Provide the [X, Y] coordinate of the cell's center where the given text is located.  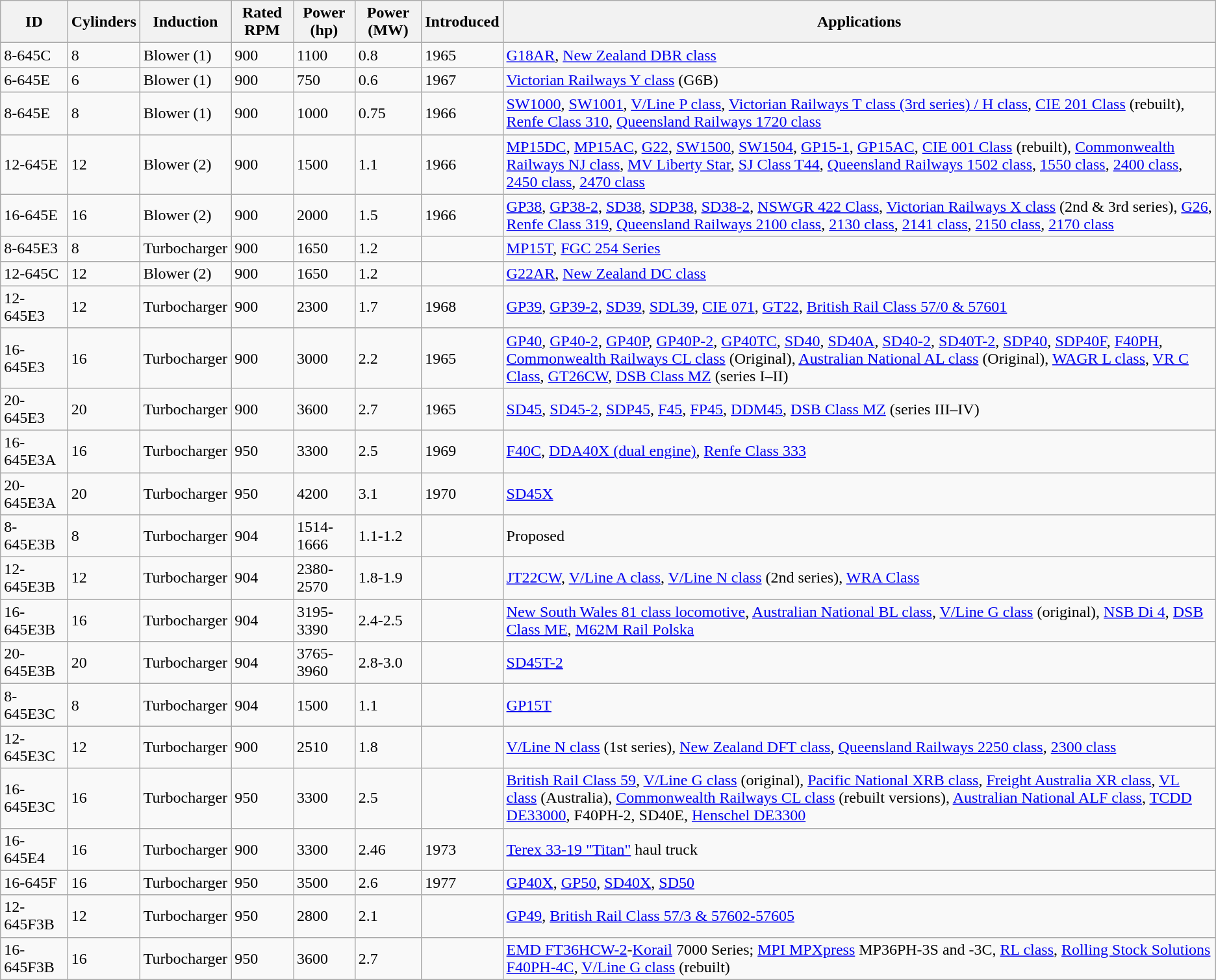
8-645E3 [34, 249]
8-645E3B [34, 536]
SD45T-2 [859, 662]
8-645C [34, 55]
2.6 [388, 883]
3000 [325, 358]
Terex 33-19 "Titan" haul truck [859, 849]
Victorian Railways Y class (G6B) [859, 80]
2.2 [388, 358]
1.7 [388, 307]
20-645E3B [34, 662]
EMD FT36HCW-2-Korail 7000 Series; MPI MPXpress MP36PH-3S and -3C, RL class, Rolling Stock Solutions F40PH-4C, V/Line G class (rebuilt) [859, 959]
2380-2570 [325, 578]
G18AR, New Zealand DBR class [859, 55]
1100 [325, 55]
3195-3390 [325, 621]
1977 [462, 883]
F40C, DDA40X (dual engine), Renfe Class 333 [859, 451]
12-645C [34, 273]
SD45, SD45-2, SDP45, F45, FP45, DDM45, DSB Class MZ (series III–IV) [859, 409]
Rated RPM [262, 22]
16-645E3C [34, 798]
GP39, GP39-2, SD39, SDL39, CIE 071, GT22, British Rail Class 57/0 & 57601 [859, 307]
1970 [462, 494]
Applications [859, 22]
Cylinders [104, 22]
Power (hp) [325, 22]
750 [325, 80]
2510 [325, 747]
12-645E3 [34, 307]
1.1-1.2 [388, 536]
1967 [462, 80]
16-645E3 [34, 358]
Induction [185, 22]
4200 [325, 494]
2.1 [388, 916]
20-645E3 [34, 409]
ID [34, 22]
16-645E [34, 216]
2800 [325, 916]
2.46 [388, 849]
12-645E [34, 164]
New South Wales 81 class locomotive, Australian National BL class, V/Line G class (original), NSB Di 4, DSB Class ME, M62M Rail Polska [859, 621]
JT22CW, V/Line A class, V/Line N class (2nd series), WRA Class [859, 578]
16-645E4 [34, 849]
1969 [462, 451]
2300 [325, 307]
1973 [462, 849]
3.1 [388, 494]
1.5 [388, 216]
2.8-3.0 [388, 662]
2.4-2.5 [388, 621]
Proposed [859, 536]
12-645E3B [34, 578]
16-645F [34, 883]
Power (MW) [388, 22]
8-645E3C [34, 705]
16-645E3A [34, 451]
G22AR, New Zealand DC class [859, 273]
1.8-1.9 [388, 578]
3500 [325, 883]
3765-3960 [325, 662]
12-645F3B [34, 916]
0.6 [388, 80]
6 [104, 80]
0.8 [388, 55]
1.8 [388, 747]
SD45X [859, 494]
8-645E [34, 113]
GP49, British Rail Class 57/3 & 57602-57605 [859, 916]
1000 [325, 113]
20-645E3A [34, 494]
6-645E [34, 80]
V/Line N class (1st series), New Zealand DFT class, Queensland Railways 2250 class, 2300 class [859, 747]
GP15T [859, 705]
0.75 [388, 113]
16-645F3B [34, 959]
2000 [325, 216]
12-645E3C [34, 747]
16-645E3B [34, 621]
GP40X, GP50, SD40X, SD50 [859, 883]
1968 [462, 307]
Introduced [462, 22]
MP15T, FGC 254 Series [859, 249]
1514-1666 [325, 536]
